Identify which cell holds the provided text, then report its [X, Y] central coordinate. 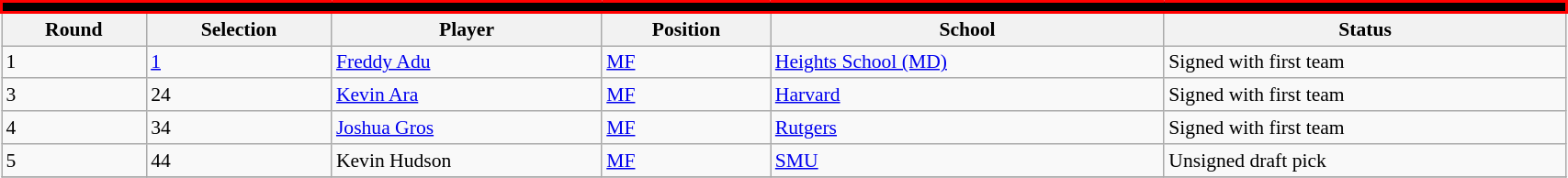
Player [467, 29]
Rutgers [968, 128]
5 [74, 161]
Harvard [968, 95]
3 [74, 95]
Status [1365, 29]
Kevin Ara [467, 95]
Kevin Hudson [467, 161]
24 [239, 95]
4 [74, 128]
Round [74, 29]
Freddy Adu [467, 62]
34 [239, 128]
Joshua Gros [467, 128]
Selection [239, 29]
Unsigned draft pick [1365, 161]
School [968, 29]
44 [239, 161]
SMU [968, 161]
Heights School (MD) [968, 62]
Position [686, 29]
